Scan for the cell matching the given text and deliver its (x, y) coordinate at center. 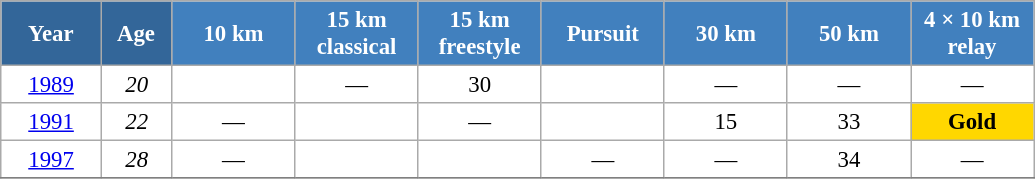
1997 (52, 160)
1989 (52, 85)
15 (726, 122)
15 km freestyle (480, 34)
Pursuit (602, 34)
1991 (52, 122)
22 (136, 122)
34 (848, 160)
Age (136, 34)
4 × 10 km relay (972, 34)
30 km (726, 34)
Gold (972, 122)
28 (136, 160)
30 (480, 85)
15 km classical (356, 34)
33 (848, 122)
10 km (234, 34)
Year (52, 34)
50 km (848, 34)
20 (136, 85)
